Find where the given text appears and provide that cell's center as (x, y) coordinate. 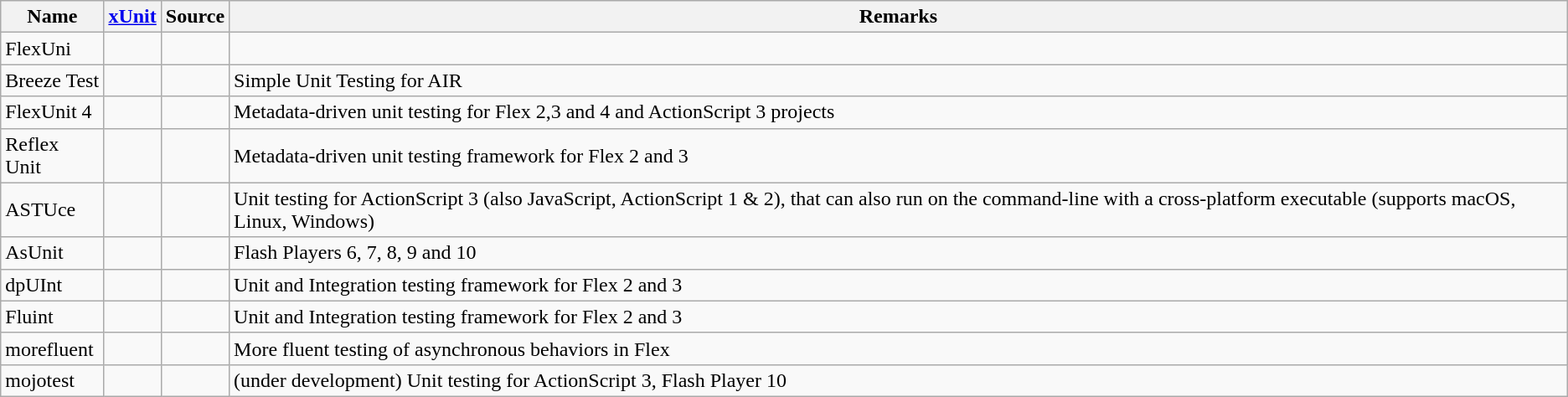
Simple Unit Testing for AIR (899, 80)
Name (52, 17)
Breeze Test (52, 80)
Source (194, 17)
AsUnit (52, 253)
Metadata-driven unit testing for Flex 2,3 and 4 and ActionScript 3 projects (899, 112)
More fluent testing of asynchronous behaviors in Flex (899, 348)
Fluint (52, 317)
mojotest (52, 380)
dpUInt (52, 285)
Flash Players 6, 7, 8, 9 and 10 (899, 253)
FlexUni (52, 49)
(under development) Unit testing for ActionScript 3, Flash Player 10 (899, 380)
Remarks (899, 17)
FlexUnit 4 (52, 112)
morefluent (52, 348)
ASTUce (52, 209)
Metadata-driven unit testing framework for Flex 2 and 3 (899, 156)
xUnit (132, 17)
Reflex Unit (52, 156)
